Scan for the cell matching the given text and deliver its (x, y) coordinate at center. 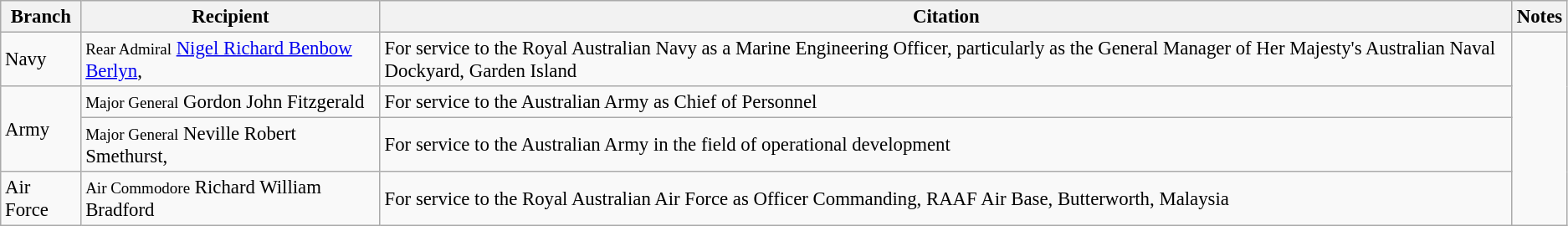
Army (41, 129)
Branch (41, 17)
Notes (1540, 17)
Citation (945, 17)
Air Force (41, 199)
Navy (41, 60)
For service to the Australian Army in the field of operational development (945, 146)
Major General Neville Robert Smethurst, (231, 146)
For service to the Royal Australian Air Force as Officer Commanding, RAAF Air Base, Butterworth, Malaysia (945, 199)
Recipient (231, 17)
Major General Gordon John Fitzgerald (231, 102)
Rear Admiral Nigel Richard Benbow Berlyn, (231, 60)
Air Commodore Richard William Bradford (231, 199)
For service to the Australian Army as Chief of Personnel (945, 102)
